Extract the (x, y) coordinate from the center of the cell holding the provided text.  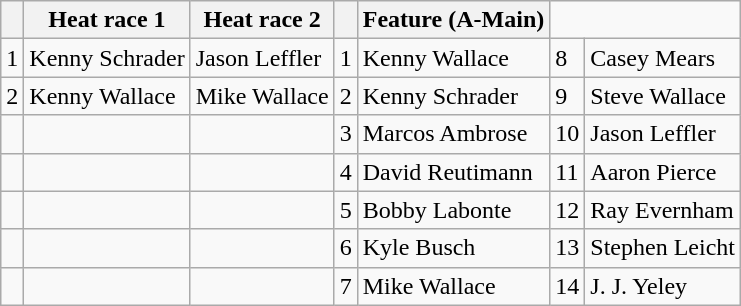
11 (568, 172)
12 (568, 210)
Marcos Ambrose (454, 134)
13 (568, 248)
David Reutimann (454, 172)
Steve Wallace (663, 96)
J. J. Yeley (663, 286)
Feature (A-Main) (454, 20)
Heat race 1 (107, 20)
6 (346, 248)
7 (346, 286)
8 (568, 58)
Heat race 2 (262, 20)
3 (346, 134)
14 (568, 286)
Casey Mears (663, 58)
Aaron Pierce (663, 172)
Stephen Leicht (663, 248)
Bobby Labonte (454, 210)
4 (346, 172)
Kyle Busch (454, 248)
9 (568, 96)
5 (346, 210)
10 (568, 134)
Ray Evernham (663, 210)
